Locate the cell with the specified text and output its (x, y) center coordinate. 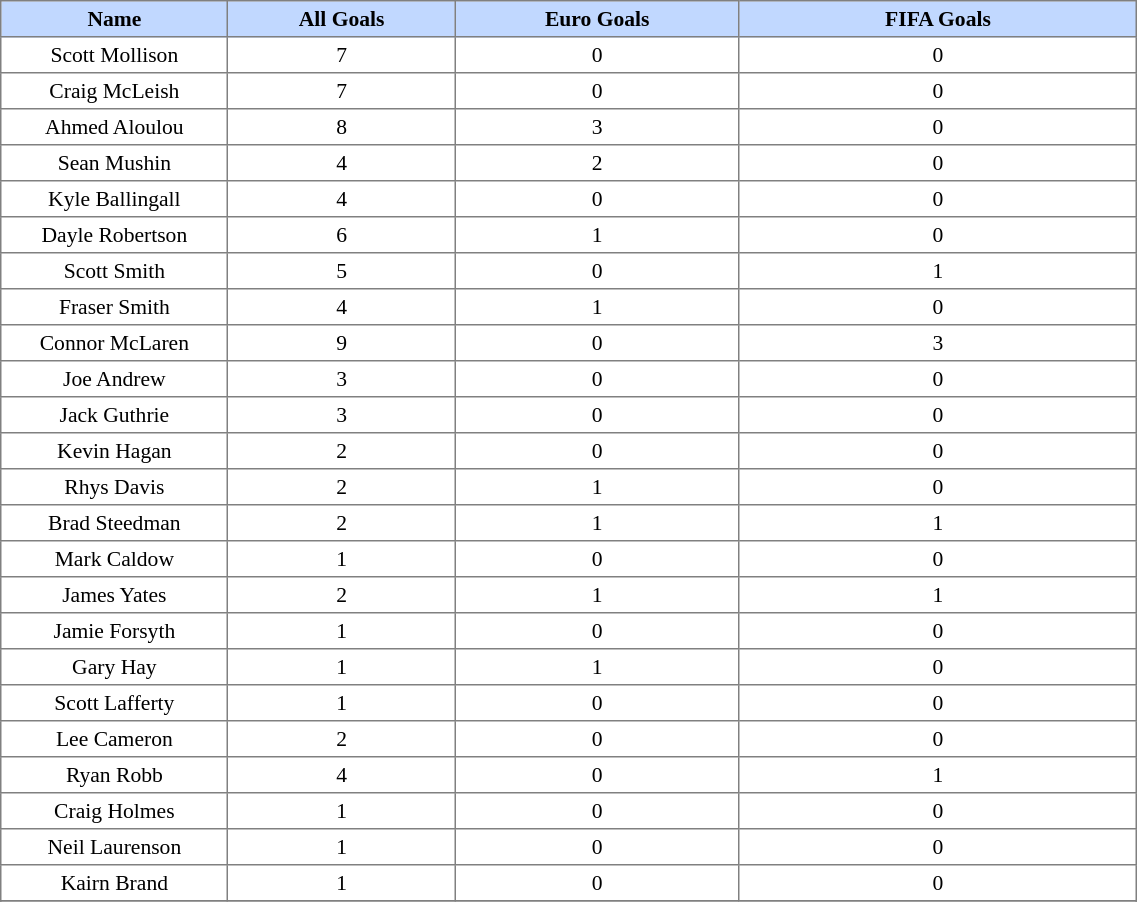
9 (342, 343)
6 (342, 235)
Scott Lafferty (114, 703)
Kyle Ballingall (114, 199)
Brad Steedman (114, 523)
Jamie Forsyth (114, 631)
James Yates (114, 595)
Gary Hay (114, 667)
Kevin Hagan (114, 451)
Neil Laurenson (114, 847)
Lee Cameron (114, 739)
5 (342, 271)
Craig Holmes (114, 811)
Mark Caldow (114, 559)
Sean Mushin (114, 163)
Joe Andrew (114, 379)
Jack Guthrie (114, 415)
Scott Mollison (114, 55)
Dayle Robertson (114, 235)
Name (114, 19)
Rhys Davis (114, 487)
Ahmed Aloulou (114, 127)
8 (342, 127)
Euro Goals (597, 19)
Kairn Brand (114, 883)
Ryan Robb (114, 775)
Craig McLeish (114, 91)
FIFA Goals (938, 19)
All Goals (342, 19)
Scott Smith (114, 271)
Connor McLaren (114, 343)
Fraser Smith (114, 307)
